Output the [x, y] coordinate of the center of the cell containing the given text.  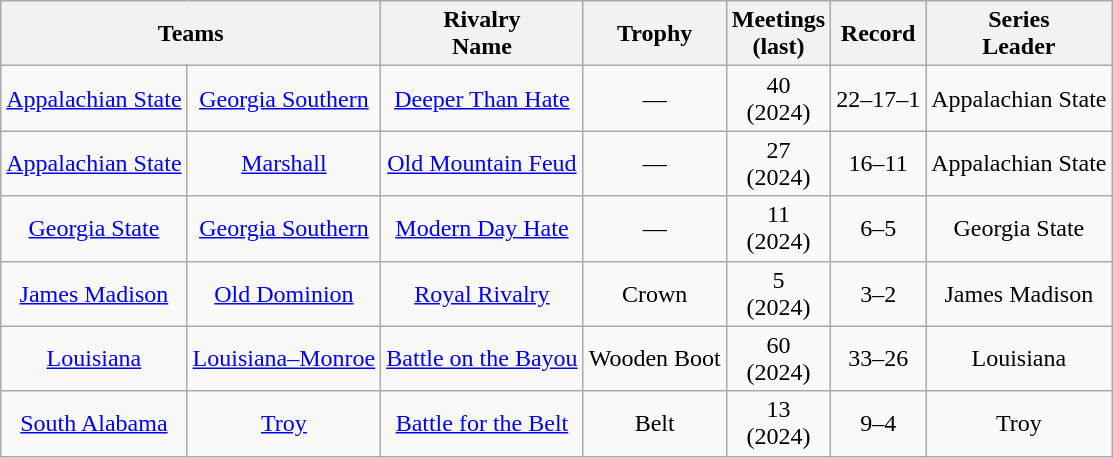
33–26 [878, 358]
South Alabama [94, 424]
40(2024) [778, 98]
13(2024) [778, 424]
22–17–1 [878, 98]
Meetings(last) [778, 34]
3–2 [878, 294]
Old Dominion [284, 294]
Modern Day Hate [482, 228]
16–11 [878, 164]
Old Mountain Feud [482, 164]
60(2024) [778, 358]
SeriesLeader [1019, 34]
27(2024) [778, 164]
Crown [654, 294]
9–4 [878, 424]
11(2024) [778, 228]
Teams [191, 34]
6–5 [878, 228]
Deeper Than Hate [482, 98]
Trophy [654, 34]
Marshall [284, 164]
Battle on the Bayou [482, 358]
Wooden Boot [654, 358]
Battle for the Belt [482, 424]
Royal Rivalry [482, 294]
Louisiana–Monroe [284, 358]
Record [878, 34]
Belt [654, 424]
RivalryName [482, 34]
5(2024) [778, 294]
